For the text-containing cell, return its midpoint in [x, y] coordinate format. 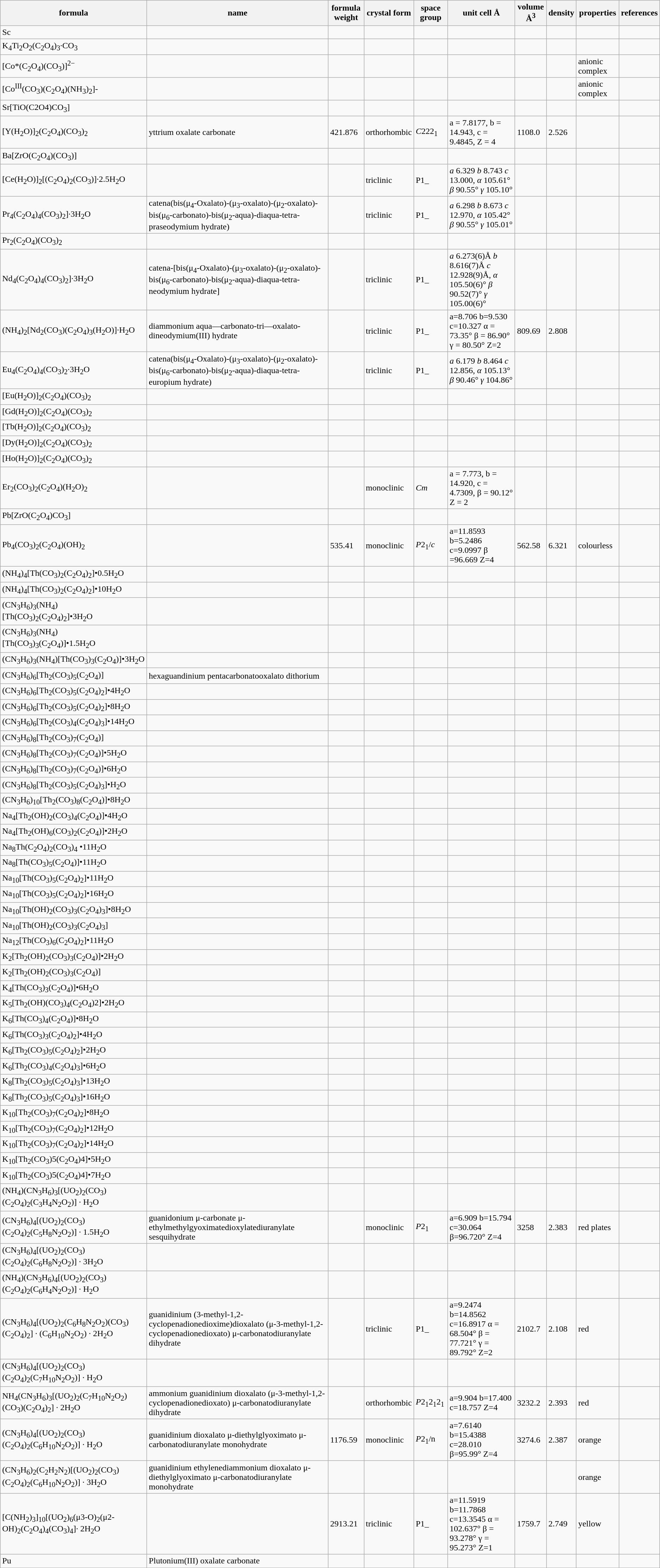
(CN3H6)3(NH4)[Th(CO3)3(C2O4)]•3Н2O [74, 660]
a=9.904 b=17.400 c=18.757 Z=4 [482, 1403]
[Ho(H2O)]2(C2O4)(CO3)2 [74, 459]
Nd4(C2O4)4(CO3)2]·3H2O [74, 280]
[CoIII(CO3)(C2O4)(NH3)2]- [74, 89]
2913.21 [346, 1524]
(CN3H6)6[Th2(CO3)5(C2O4)2]•4Н2O [74, 691]
(CN3H6)8[Th2(CO3)7(C2O4)]•6Н2O [74, 770]
unit cell Å [482, 13]
formula [74, 13]
Na10[Th(OH)2(CO3)3(C2O4)3] [74, 926]
3274.6 [531, 1440]
(CN3H6)3(NH4)[Th(CO3)3(C2O4)]•1.5Н2O [74, 639]
yellow [597, 1524]
(CN3H6)4[(UO2)2(C6H8N2O2)(CO3)(C2O4)2] · (C6H10N2O2) · 2H2O [74, 1328]
a=11.8593 b=5.2486 c=9.0997 β =96.669 Z=4 [482, 545]
Sc [74, 32]
Plutonium(III) oxalate carbonate [238, 1561]
guanidinium (3-methyl-1,2-cyclopenadionedioxime)dioxalato (μ-3-methyl-1,2-cyclopenadionedioxato) μ-carbonatodiuranylate dihydrate [238, 1328]
2.387 [561, 1440]
2.749 [561, 1524]
K2[Th2(OH)2(CO3)3(C2O4)] [74, 973]
Eu4(C2O4)4(CO3)2·3H2O [74, 371]
P21/n [431, 1440]
K6[Th2(CO3)4(C2O4)3]•6Н2O [74, 1066]
(CN3H6)8[Th2(CO3)7(C2O4)] [74, 738]
Pb[ZrО(C2O4)CO3] [74, 517]
2.393 [561, 1403]
562.58 [531, 545]
a=8.706 b=9.530 c=10.327 α = 73.35° β = 86.90° γ = 80.50° Z=2 [482, 331]
(NH4)4[Th(CO3)2(C2O4)2]•0.5Н2O [74, 574]
Na4[Th2(OH)6(CO3)2(C2O4)]•2Н2O [74, 832]
red plates [597, 1227]
NH4(CN3H6)3[(UO2)2(C7H10N2O2)(CO3)(C2O4)2] · 2H2O [74, 1403]
references [640, 13]
K6[Th(CO3)3(C2O4)2]•4Н2O [74, 1035]
[Y(H2O)]2(C2O4)(CO3)2 [74, 132]
diammonium aqua—carbonato-tri—oxalato-dineodymium(III) hydrate [238, 331]
3232.2 [531, 1403]
[Co*(C2O4)(CO3)]2− [74, 66]
P21 [431, 1227]
space group [431, 13]
Na10[Th(CO3)5(C2O4)2]•16Н2O [74, 895]
Sr[TiO(C2O4)CO3] [74, 108]
2.383 [561, 1227]
1108.0 [531, 132]
K10[Th2(CO3)5(C2O4)4]•7Н2O [74, 1176]
2.526 [561, 132]
Na10[Th(OH)2(CO3)3(C2O4)3]•8Н2O [74, 910]
K6[Th(CO3)4(C2O4)]•8Н2O [74, 1019]
[C(NH2)3]10[(UO2)6(μ3-O)2(μ2-OH)2(C2O4)4(CO3)4]· 2H2O [74, 1524]
guanidinium ethylenediammonium dioxalato μ-diethylglyoximato μ-carbonatodiuranylate monohydrate [238, 1477]
(CN3H6)4[(UO2)2(CO3)(C2O4)2(C6H8N2O2)] · 3H2O [74, 1257]
catena(bis(μ4-Oxalato)-(μ3-oxalato)-(μ2-oxalato)-bis(μ6-carbonato)-bis(μ2-aqua)-diaqua-tetra-europium hydrate) [238, 371]
1759.7 [531, 1524]
a=9.2474 b=14.8562 c=16.8917 α = 68.504° β = 77.721° γ = 89.792° Z=2 [482, 1328]
K10[Th2(CO3)5(C2O4)4]•5Н2O [74, 1160]
Pu [74, 1561]
2.108 [561, 1328]
guanidinium dioxalato μ-diethylglyoximato μ-carbonatodiuranylate monohydrate [238, 1440]
volume Å3 [531, 13]
2.808 [561, 331]
Ba[ZrO(C2O4)(CO3)] [74, 156]
(CN3H6)4[(UO2)2(CO3)(C2O4)2(C5H8N2O2)] · 1.5H2O [74, 1227]
P21/c [431, 545]
Cm [431, 488]
6.321 [561, 545]
a 6.273(6)Å b 8.616(7)Å c 12.928(9)Å, α 105.50(6)° β 90.52(7)° γ 105.00(6)° [482, 280]
P212121 [431, 1403]
[Ce(H2O)]2[(C2O4)2(CO3)]·2.5H2O [74, 180]
Pr4(C2O4)4(CO3)2]·3H2O [74, 215]
[Dy(H2O)]2(C2O4)(CO3)2 [74, 443]
a 6.329 b 8.743 c 13.000, α 105.61° β 90.55° γ 105.10° [482, 180]
Er2(CO3)2(C2O4)(H2O)2 [74, 488]
(CN3H6)4[(UO2)2(CO3)(C2O4)2(C6H10N2O2)] · H2O [74, 1440]
(CN3H6)2(C2H2N2)[(UO2)2(CO3)(C2O4)2(C6H10N2O2)] · 3H2O [74, 1477]
K5[Th2(OH)(CO3)4(C2O4)2]•2Н2O [74, 1004]
(CN3H6)6[Th2(CO3)5(C2O4)2]•8Н2O [74, 707]
809.69 [531, 331]
Na8Th(C2O4)2(CO3)4 •11Н2O [74, 848]
K10[Th2(CO3)7(C2O4)2]•8Н2O [74, 1113]
C2221 [431, 132]
hexaguandinium pentacarbonatooxalato dithorium [238, 676]
guanidonium μ-carbonate μ-ethylmethylgyoximatedioxylatediuranylate sesquihydrate [238, 1227]
K8[Th2(CO3)5(C2O4)3]•16Н2O [74, 1098]
a = 7.8177, b = 14.943, c = 9.4845, Z = 4 [482, 132]
2102.7 [531, 1328]
(CN3H6)8[Th2(CO3)7(C2O4)]•5Н2O [74, 754]
(CN3H6)3(NH4)[Th(CO3)2(C2O4)2]•3Н2O [74, 611]
[Eu(H2O)]2(C2O4)(CO3)2 [74, 396]
catena(bis(μ4-Oxalato)-(μ3-oxalato)-(μ2-oxalato)-bis(μ6-carbonato)-bis(μ2-aqua)-diaqua-tetra-praseodymium hydrate) [238, 215]
density [561, 13]
Pr2(C2O4)(CO3)2 [74, 241]
(NH4)2[Nd2(CO3)(C2O4)3(H2O)]·H2O [74, 331]
K4Ti2O2(C2O4)3·CO3 [74, 47]
3258 [531, 1227]
a 6.298 b 8.673 c 12.970, α 105.42° β 90.55° γ 105.01° [482, 215]
421.876 [346, 132]
(CN3H6)8[Th2(CO3)5(C2O4)3]•Н2O [74, 785]
ammonium guanidinium dioxalato (μ-3-methyl-1,2-cyclopenadionedioxato) μ-carbonatodiuranylate dihydrate [238, 1403]
properties [597, 13]
a 6.179 b 8.464 c 12.856, α 105.13° β 90.46° γ 104.86° [482, 371]
K10[Th2(CO3)7(C2O4)2]•14Н2O [74, 1144]
(NH4)(CN3H6)3[(UO2)2(CO3)(C2O4)2(C3H4N2O2)] · H2O [74, 1197]
a = 7.773, b = 14.920, c = 4.7309, β = 90.12° Z = 2 [482, 488]
K8[Th2(CO3)5(C2O4)3]•13Н2O [74, 1082]
colourless [597, 545]
Na4[Th2(OH)2(CO3)4(C2O4)]•4Н2O [74, 816]
K6[Th2(CO3)5(C2O4)2]•2Н2O [74, 1051]
K2[Th2(OH)2(CO3)3(C2O4)]•2Н2O [74, 957]
535.41 [346, 545]
[Tb(H2O)]2(C2O4)(CO3)2 [74, 428]
Na8[Th(CO3)5(C2O4)]•11Н2O [74, 863]
(CN3H6)4[(UO2)2(CO3)(C2O4)2(C7H10N2O2)] · H2O [74, 1373]
(NH4)4[Th(CO3)2(C2O4)2]•10Н2O [74, 590]
(CN3H6)6[Th2(CO3)4(C2O4)3]•14Н2O [74, 723]
Na12[Th(CO3)6(C2O4)2]•11Н2O [74, 942]
(CN3H6)10[Th2(CO3)8(C2O4)]•8Н2O [74, 801]
catena-[bis(μ4-Oxalato)-(μ3-oxalato)-(μ2-oxalato)-bis(μ6-carbonato)-bis(μ2-aqua)-diaqua-tetra-neodymium hydrate] [238, 280]
a=6.909 b=15.794 c=30.064 β=96.720° Z=4 [482, 1227]
crystal form [389, 13]
K4[Th(CO3)3(C2O4)]•6Н2O [74, 988]
formula weight [346, 13]
(CN3H6)6[Th2(CO3)5(C2O4)] [74, 676]
a=7.6140 b=15.4388 c=28.010 β=95.99° Z=4 [482, 1440]
1176.59 [346, 1440]
yttrium oxalate carbonate [238, 132]
[Gd(H2O)]2(C2O4)(CO3)2 [74, 412]
Na10[Th(CO3)5(C2O4)2]•11Н2O [74, 879]
Pb4(CO3)2(C2O4)(OH)2 [74, 545]
a=11.5919 b=11.7868 c=13.3545 α = 102.637° β = 93.278° γ = 95.273° Z=1 [482, 1524]
K10[Th2(CO3)7(C2O4)2]•12Н2O [74, 1129]
(NH4)(CN3H6)4[(UO2)2(CO3)(C2O4)2(C6H4N2O2)] · H2O [74, 1284]
name [238, 13]
